Output the [x, y] coordinate of the center of the cell containing the given text.  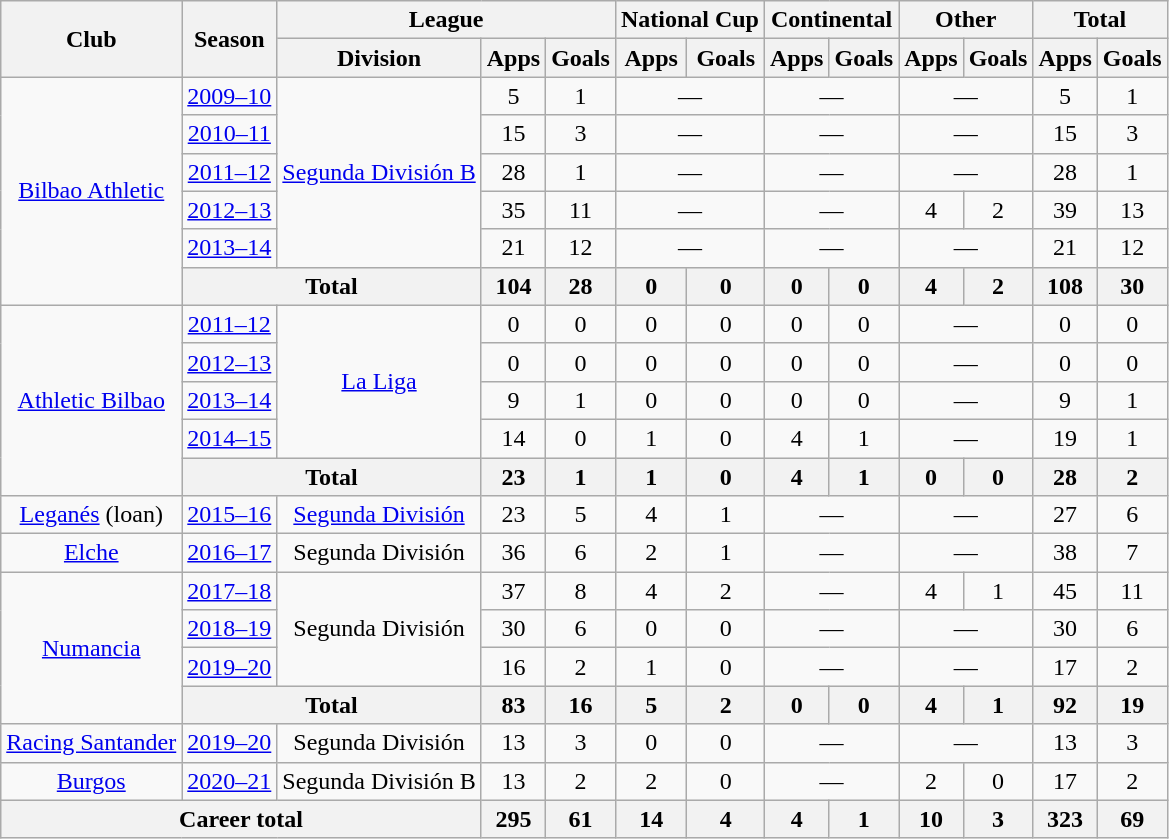
Club [92, 39]
2010–11 [230, 134]
92 [1065, 705]
295 [513, 819]
Season [230, 39]
Elche [92, 553]
323 [1065, 819]
2014–15 [230, 438]
Numancia [92, 648]
Continental [832, 20]
39 [1065, 210]
36 [513, 553]
2018–19 [230, 629]
Athletic Bilbao [92, 400]
Bilbao Athletic [92, 191]
La Liga [379, 381]
League [446, 20]
27 [1065, 515]
Leganés (loan) [92, 515]
35 [513, 210]
2020–21 [230, 781]
National Cup [690, 20]
69 [1132, 819]
37 [513, 591]
Career total [241, 819]
Division [379, 58]
38 [1065, 553]
Burgos [92, 781]
61 [581, 819]
83 [513, 705]
2015–16 [230, 515]
2016–17 [230, 553]
2017–18 [230, 591]
108 [1065, 286]
10 [931, 819]
8 [581, 591]
45 [1065, 591]
104 [513, 286]
Racing Santander [92, 743]
2009–10 [230, 96]
Other [966, 20]
7 [1132, 553]
